From the cell containing the given text, extract its center point as [X, Y] coordinate. 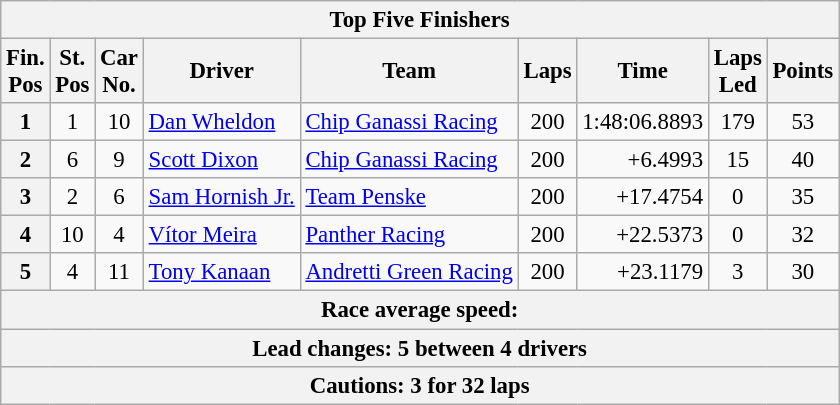
+17.4754 [642, 197]
179 [738, 122]
St.Pos [72, 72]
Team Penske [409, 197]
CarNo. [120, 72]
Team [409, 72]
Dan Wheldon [222, 122]
Fin.Pos [26, 72]
Vítor Meira [222, 235]
1:48:06.8893 [642, 122]
Points [802, 72]
5 [26, 273]
Top Five Finishers [420, 20]
Andretti Green Racing [409, 273]
Sam Hornish Jr. [222, 197]
Lead changes: 5 between 4 drivers [420, 348]
+23.1179 [642, 273]
11 [120, 273]
53 [802, 122]
9 [120, 160]
+22.5373 [642, 235]
35 [802, 197]
40 [802, 160]
Tony Kanaan [222, 273]
32 [802, 235]
Driver [222, 72]
Scott Dixon [222, 160]
15 [738, 160]
+6.4993 [642, 160]
Panther Racing [409, 235]
30 [802, 273]
Time [642, 72]
Cautions: 3 for 32 laps [420, 385]
LapsLed [738, 72]
Laps [548, 72]
Race average speed: [420, 310]
